Return the (X, Y) coordinate for the center point of the cell that contains the specified text.  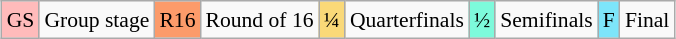
Group stage (96, 20)
¼ (332, 20)
R16 (177, 20)
½ (482, 20)
Quarterfinals (407, 20)
Final (648, 20)
F (609, 20)
Semifinals (546, 20)
GS (21, 20)
Round of 16 (260, 20)
